Identify which cell holds the provided text, then report its [x, y] central coordinate. 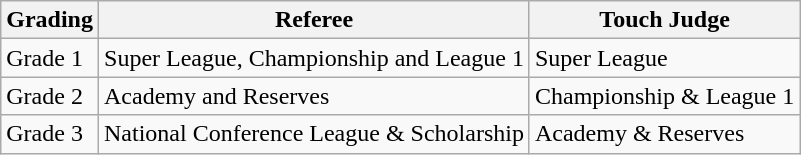
Grading [50, 20]
Super League [664, 58]
Referee [314, 20]
Academy & Reserves [664, 134]
Academy and Reserves [314, 96]
Grade 1 [50, 58]
Super League, Championship and League 1 [314, 58]
Touch Judge [664, 20]
Grade 2 [50, 96]
Championship & League 1 [664, 96]
Grade 3 [50, 134]
National Conference League & Scholarship [314, 134]
